Determine the [X, Y] coordinate at the center of the cell enclosing the given text.  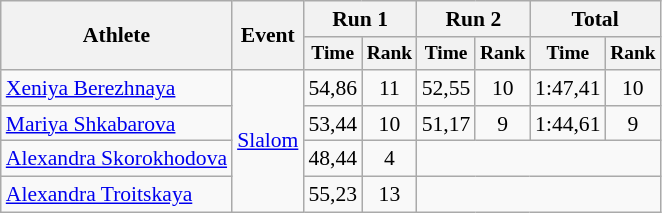
53,44 [332, 124]
Total [595, 19]
55,23 [332, 195]
Athlete [116, 36]
54,86 [332, 88]
1:47,41 [568, 88]
Xeniya Berezhnaya [116, 88]
Run 1 [360, 19]
11 [390, 88]
Alexandra Troitskaya [116, 195]
52,55 [446, 88]
51,17 [446, 124]
Alexandra Skorokhodova [116, 159]
1:44,61 [568, 124]
Slalom [268, 141]
48,44 [332, 159]
Mariya Shkabarova [116, 124]
4 [390, 159]
Event [268, 36]
Run 2 [474, 19]
13 [390, 195]
